Scan for the cell matching the given text and deliver its [X, Y] coordinate at center. 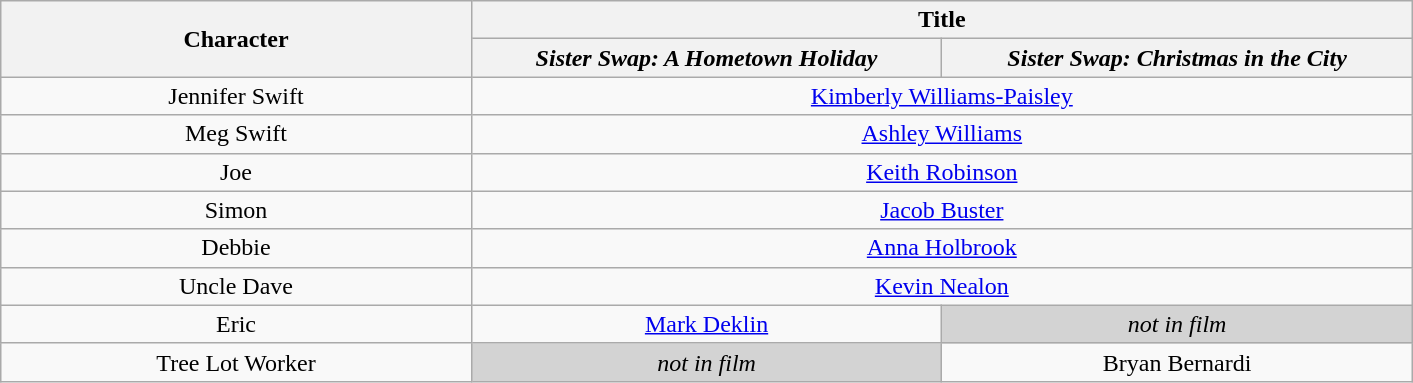
Sister Swap: Christmas in the City [1178, 58]
Mark Deklin [706, 324]
Anna Holbrook [942, 248]
Jennifer Swift [236, 96]
Simon [236, 210]
Uncle Dave [236, 286]
Ashley Williams [942, 134]
Eric [236, 324]
Debbie [236, 248]
Bryan Bernardi [1178, 362]
Meg Swift [236, 134]
Jacob Buster [942, 210]
Kimberly Williams-Paisley [942, 96]
Keith Robinson [942, 172]
Kevin Nealon [942, 286]
Tree Lot Worker [236, 362]
Joe [236, 172]
Sister Swap: A Hometown Holiday [706, 58]
Title [942, 20]
Character [236, 39]
